Search for the cell housing the specified text and yield its (x, y) center coordinate. 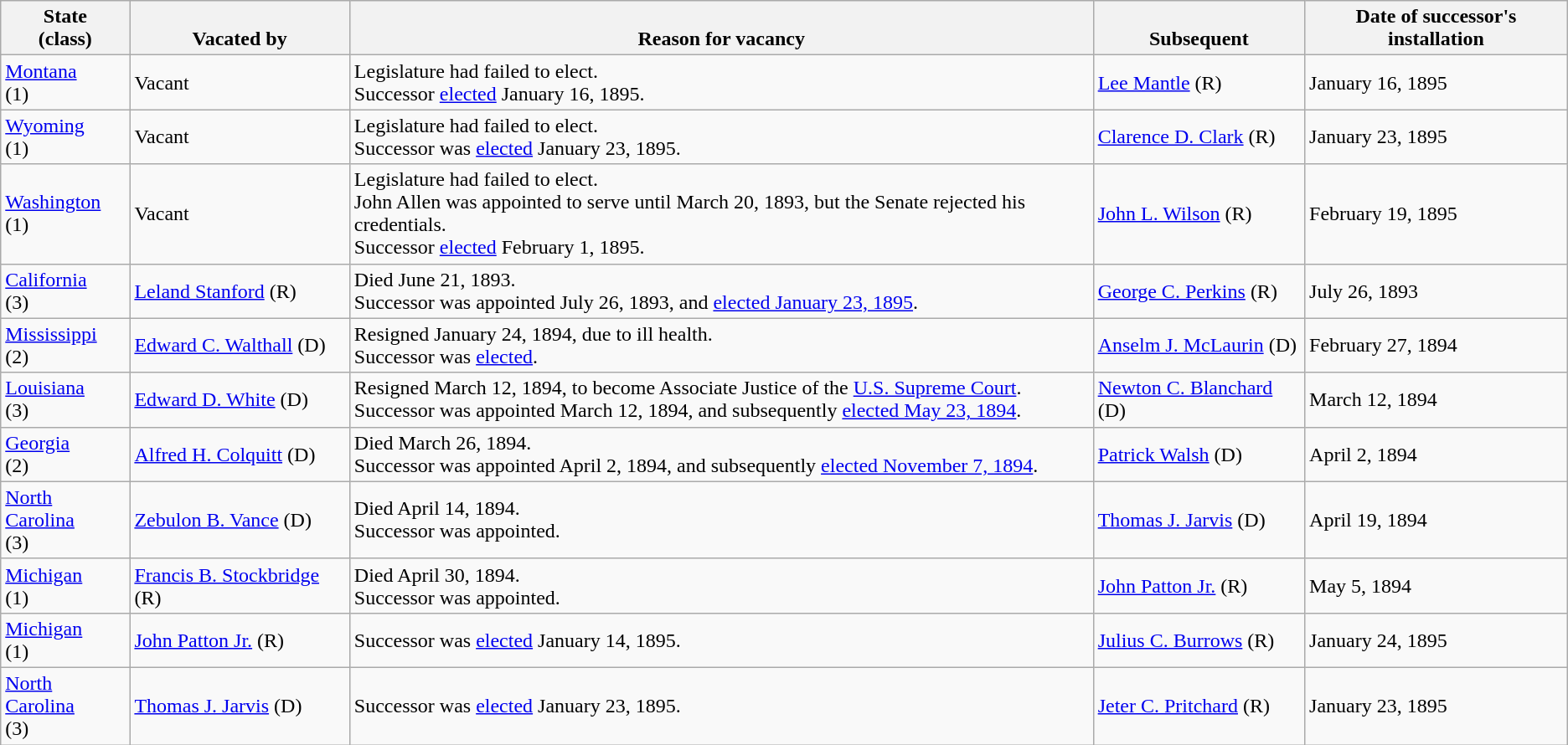
May 5, 1894 (1436, 586)
Edward D. White (D) (240, 400)
Montana(1) (65, 82)
California(3) (65, 291)
George C. Perkins (R) (1199, 291)
Edward C. Walthall (D) (240, 345)
Died April 30, 1894.Successor was appointed. (721, 586)
Died June 21, 1893.Successor was appointed July 26, 1893, and elected January 23, 1895. (721, 291)
April 19, 1894 (1436, 520)
January 24, 1895 (1436, 640)
Alfred H. Colquitt (D) (240, 454)
Anselm J. McLaurin (D) (1199, 345)
Zebulon B. Vance (D) (240, 520)
Reason for vacancy (721, 28)
Francis B. Stockbridge (R) (240, 586)
Resigned January 24, 1894, due to ill health.Successor was elected. (721, 345)
Died April 14, 1894.Successor was appointed. (721, 520)
Patrick Walsh (D) (1199, 454)
Washington(1) (65, 214)
Leland Stanford (R) (240, 291)
February 19, 1895 (1436, 214)
Julius C. Burrows (R) (1199, 640)
Newton C. Blanchard (D) (1199, 400)
Subsequent (1199, 28)
April 2, 1894 (1436, 454)
Legislature had failed to elect.Successor elected January 16, 1895. (721, 82)
Clarence D. Clark (R) (1199, 137)
Date of successor's installation (1436, 28)
State(class) (65, 28)
March 12, 1894 (1436, 400)
Legislature had failed to elect.Successor was elected January 23, 1895. (721, 137)
January 16, 1895 (1436, 82)
February 27, 1894 (1436, 345)
July 26, 1893 (1436, 291)
Lee Mantle (R) (1199, 82)
Jeter C. Pritchard (R) (1199, 706)
Successor was elected January 14, 1895. (721, 640)
Vacated by (240, 28)
Georgia(2) (65, 454)
John L. Wilson (R) (1199, 214)
Louisiana(3) (65, 400)
Mississippi(2) (65, 345)
Successor was elected January 23, 1895. (721, 706)
Wyoming(1) (65, 137)
Died March 26, 1894.Successor was appointed April 2, 1894, and subsequently elected November 7, 1894. (721, 454)
